From the cell containing the given text, extract its center point as (X, Y) coordinate. 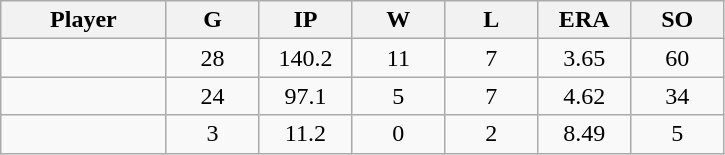
0 (398, 134)
28 (212, 58)
60 (678, 58)
SO (678, 20)
24 (212, 96)
34 (678, 96)
3 (212, 134)
G (212, 20)
11 (398, 58)
11.2 (306, 134)
140.2 (306, 58)
Player (84, 20)
4.62 (584, 96)
IP (306, 20)
2 (492, 134)
W (398, 20)
8.49 (584, 134)
3.65 (584, 58)
L (492, 20)
ERA (584, 20)
97.1 (306, 96)
